Capture the cell that displays the provided text and extract its [X, Y] central coordinate. 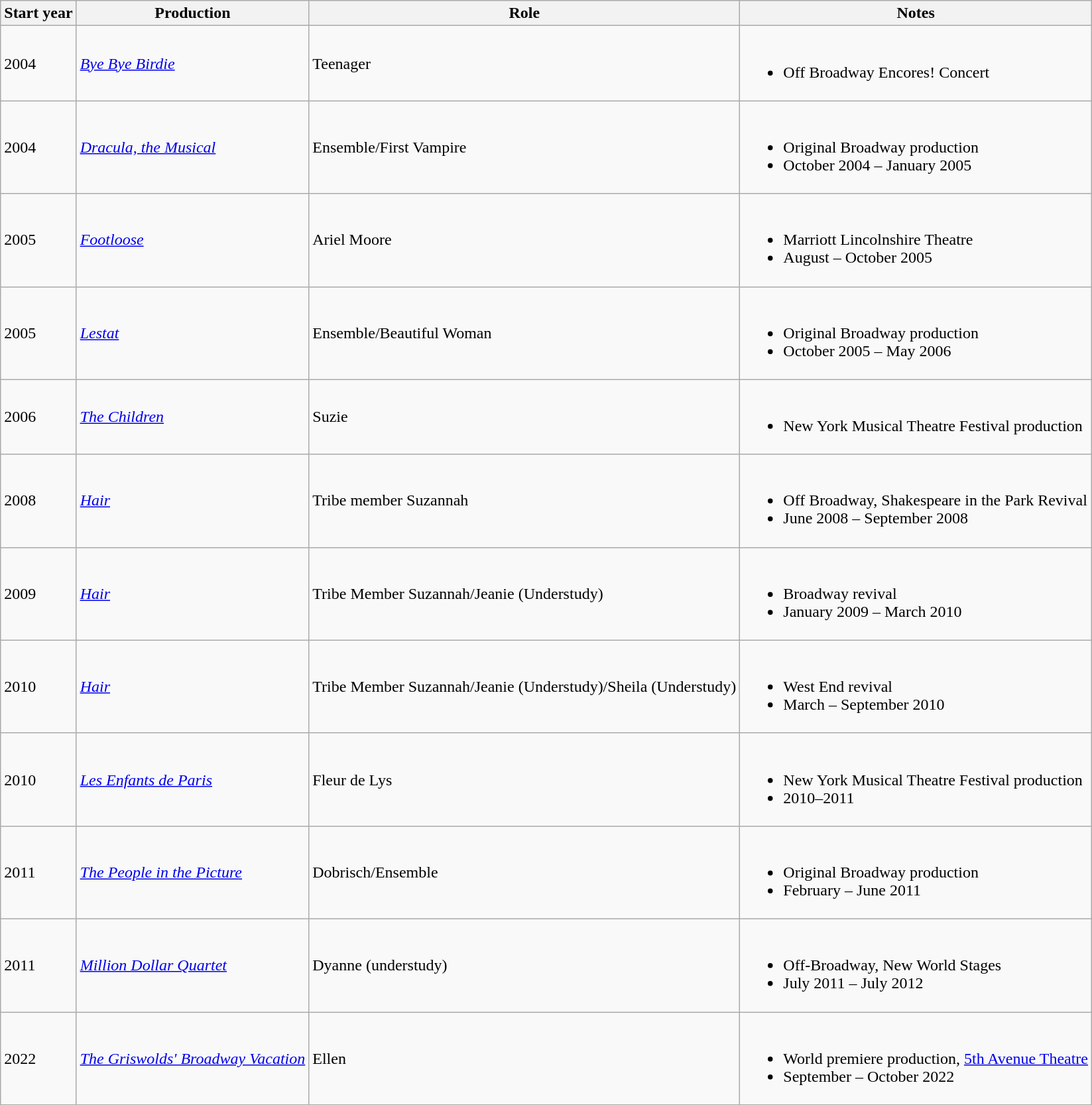
Original Broadway productionOctober 2005 – May 2006 [916, 333]
Tribe Member Suzannah/Jeanie (Understudy) [524, 594]
Bye Bye Birdie [192, 64]
2008 [38, 501]
Off-Broadway, New World StagesJuly 2011 – July 2012 [916, 965]
Tribe member Suzannah [524, 501]
Lestat [192, 333]
2006 [38, 417]
Tribe Member Suzannah/Jeanie (Understudy)/Sheila (Understudy) [524, 686]
Teenager [524, 64]
Ariel Moore [524, 240]
2022 [38, 1059]
Les Enfants de Paris [192, 779]
Start year [38, 13]
Ellen [524, 1059]
West End revivalMarch – September 2010 [916, 686]
Role [524, 13]
The Griswolds' Broadway Vacation [192, 1059]
Dobrisch/Ensemble [524, 872]
Original Broadway productionFebruary – June 2011 [916, 872]
Off Broadway Encores! Concert [916, 64]
Ensemble/Beautiful Woman [524, 333]
New York Musical Theatre Festival production2010–2011 [916, 779]
Dracula, the Musical [192, 147]
Original Broadway productionOctober 2004 – January 2005 [916, 147]
The People in the Picture [192, 872]
Million Dollar Quartet [192, 965]
Suzie [524, 417]
Fleur de Lys [524, 779]
2009 [38, 594]
Broadway revivalJanuary 2009 – March 2010 [916, 594]
Ensemble/First Vampire [524, 147]
World premiere production, 5th Avenue TheatreSeptember – October 2022 [916, 1059]
Footloose [192, 240]
The Children [192, 417]
New York Musical Theatre Festival production [916, 417]
Dyanne (understudy) [524, 965]
Off Broadway, Shakespeare in the Park RevivalJune 2008 – September 2008 [916, 501]
Notes [916, 13]
Marriott Lincolnshire TheatreAugust – October 2005 [916, 240]
Production [192, 13]
